Find where the given text appears and provide that cell's center as (X, Y) coordinate. 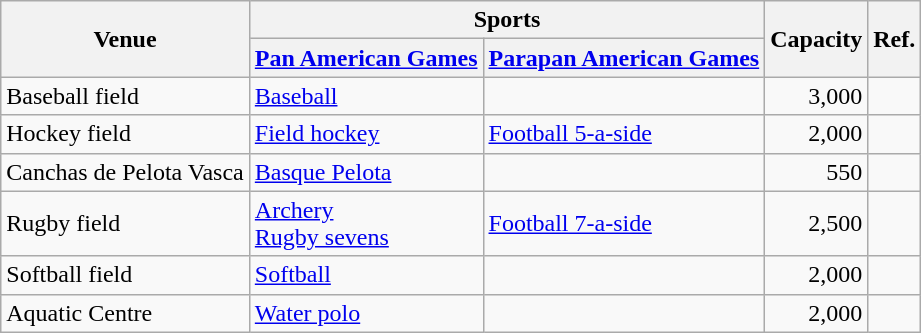
Pan American Games (366, 58)
ArcheryRugby sevens (366, 224)
Softball (366, 275)
Hockey field (126, 134)
Basque Pelota (366, 172)
Aquatic Centre (126, 313)
Softball field (126, 275)
Football 7-a-side (624, 224)
Baseball (366, 96)
Baseball field (126, 96)
Capacity (816, 39)
550 (816, 172)
Rugby field (126, 224)
3,000 (816, 96)
Venue (126, 39)
Ref. (894, 39)
Parapan American Games (624, 58)
Water polo (366, 313)
Football 5-a-side (624, 134)
2,500 (816, 224)
Canchas de Pelota Vasca (126, 172)
Field hockey (366, 134)
Sports (506, 20)
